Return the (X, Y) coordinate for the center point of the cell that contains the specified text.  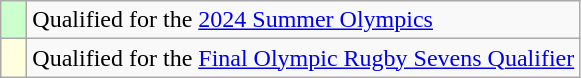
Qualified for the 2024 Summer Olympics (304, 20)
Qualified for the Final Olympic Rugby Sevens Qualifier (304, 58)
